Provide the [x, y] coordinate of the cell's center where the given text is located.  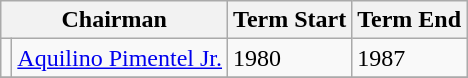
1987 [410, 58]
1980 [290, 58]
Chairman [114, 20]
Aquilino Pimentel Jr. [120, 58]
Term End [410, 20]
Term Start [290, 20]
